Determine the [X, Y] coordinate at the center of the cell enclosing the given text.  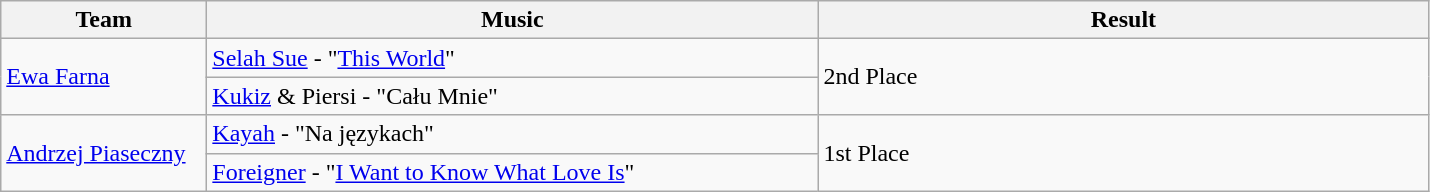
Andrzej Piaseczny [104, 153]
Team [104, 20]
2nd Place [1124, 77]
Foreigner - "I Want to Know What Love Is" [512, 172]
Kayah - "Na językach" [512, 134]
Result [1124, 20]
Selah Sue - "This World" [512, 58]
Ewa Farna [104, 77]
Kukiz & Piersi - "Cału Mnie" [512, 96]
Music [512, 20]
1st Place [1124, 153]
